Identify which cell holds the provided text, then report its (X, Y) central coordinate. 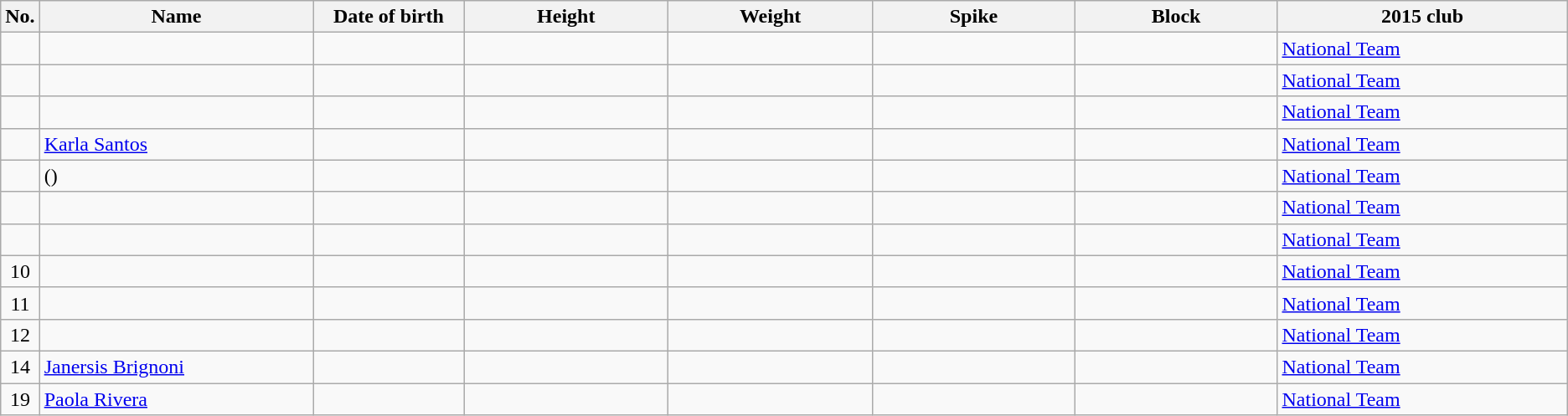
Height (566, 17)
No. (20, 17)
2015 club (1422, 17)
Block (1176, 17)
Weight (771, 17)
Karla Santos (176, 144)
Paola Rivera (176, 399)
() (176, 176)
10 (20, 271)
12 (20, 335)
Spike (974, 17)
19 (20, 399)
Name (176, 17)
14 (20, 367)
Janersis Brignoni (176, 367)
11 (20, 303)
Date of birth (389, 17)
